Pinpoint the cell where the given text exists, returning its (x, y) midpoint coordinate. 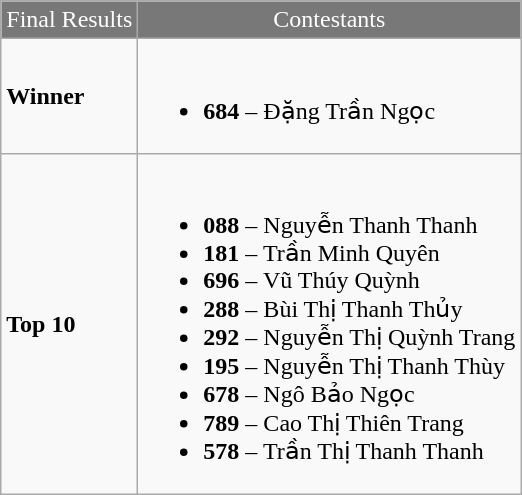
Contestants (330, 20)
Final Results (70, 20)
684 – Đặng Trần Ngọc (330, 96)
Winner (70, 96)
Top 10 (70, 324)
